Extract the [X, Y] coordinate from the center of the cell holding the provided text.  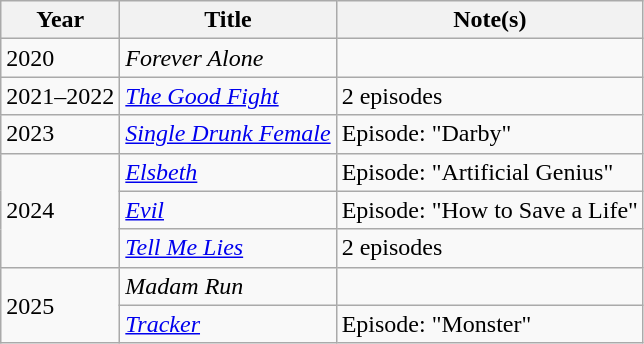
Title [228, 20]
Tell Me Lies [228, 248]
Episode: "Monster" [490, 324]
Evil [228, 210]
2025 [60, 305]
The Good Fight [228, 96]
Forever Alone [228, 58]
Tracker [228, 324]
Single Drunk Female [228, 134]
Episode: "Darby" [490, 134]
2020 [60, 58]
2023 [60, 134]
2024 [60, 210]
Episode: "Artificial Genius" [490, 172]
Elsbeth [228, 172]
Year [60, 20]
2021–2022 [60, 96]
Madam Run [228, 286]
Note(s) [490, 20]
Episode: "How to Save a Life" [490, 210]
